From the cell containing the given text, extract its center point as [x, y] coordinate. 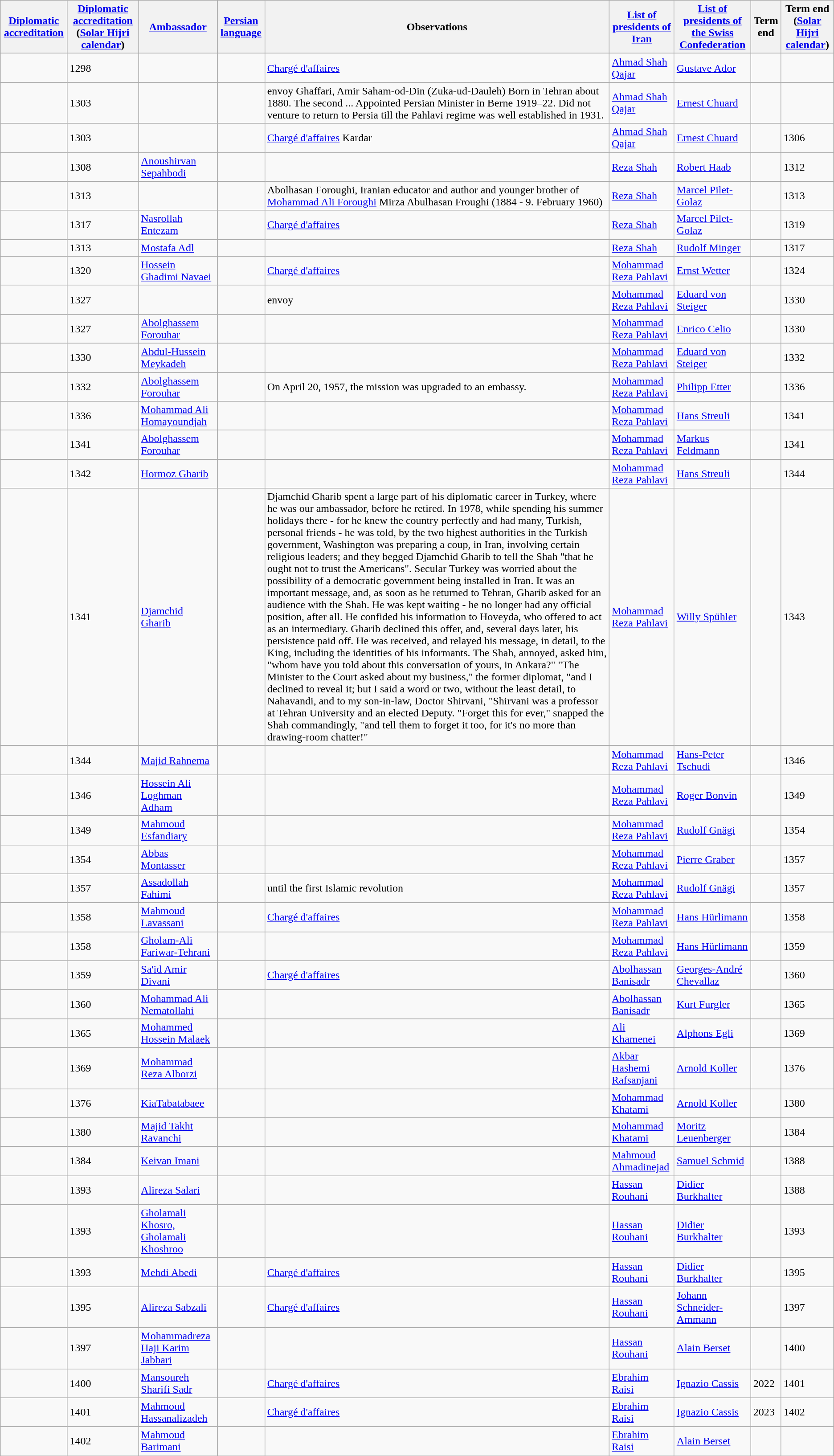
Mohammad Ali Nematollahi [178, 1004]
Rudolf Minger [712, 248]
Mehdi Abedi [178, 1272]
Observations [437, 27]
Alphons Egli [712, 1033]
Mahmoud Barimani [178, 1441]
Majid Rahnema [178, 760]
2022 [766, 1383]
Mahmoud Lavassani [178, 917]
Term end (Solar Hijri calendar) [807, 27]
KiaTabatabaee [178, 1103]
Gholam-Ali Fariwar-Tehrani [178, 946]
1342 [103, 474]
Kurt Furgler [712, 1004]
Hans-Peter Tschudi [712, 760]
Chargé d'affaires Kardar [437, 138]
Gholamali Khosro, Gholamali Khoshroo [178, 1231]
Hossein Ali Loghman Adham [178, 795]
Term end [766, 27]
Roger Bonvin [712, 795]
1298 [103, 68]
1308 [103, 167]
Ambassador [178, 27]
1343 [807, 617]
Johann Schneider-Ammann [712, 1307]
Mostafa Adl [178, 248]
Hossein Ghadimi Navaei [178, 271]
Ali Khamenei [642, 1033]
Abbas Montasser [178, 859]
Assadollah Fahimi [178, 888]
Willy Spühler [712, 617]
Mohammad Reza Alborzi [178, 1068]
Mohammadreza Haji Karim Jabbari [178, 1348]
Sa'id Amir Divani [178, 975]
Moritz Leuenberger [712, 1133]
List of presidents of the Swiss Confederation [712, 27]
1306 [807, 138]
Georges-André Chevallaz [712, 975]
Mahmoud Hassanalizadeh [178, 1412]
Enrico Celio [712, 329]
Keivan Imani [178, 1161]
Pierre Graber [712, 859]
1312 [807, 167]
Djamchid Gharib [178, 617]
Majid Takht Ravanchi [178, 1133]
Abolhasan Foroughi, Iranian educator and author and younger brother of Mohammad Ali Foroughi Mirza Abulhasan Froughi (1884 - 9. February 1960) [437, 196]
until the first Islamic revolution [437, 888]
Nasrollah Entezam [178, 225]
Mohammad Ali Homayoundjah [178, 416]
Samuel Schmid [712, 1161]
On April 20, 1957, the mission was upgraded to an embassy. [437, 387]
1320 [103, 271]
Alireza Salari [178, 1190]
Akbar Hashemi Rafsanjani [642, 1068]
List of presidents of Iran [642, 27]
Mahmoud Esfandiary [178, 830]
Alireza Sabzali [178, 1307]
Abdul-Hussein Meykadeh [178, 357]
Persian language [241, 27]
Markus Feldmann [712, 445]
Mahmoud Ahmadinejad [642, 1161]
Mohammed Hossein Malaek [178, 1033]
Philipp Etter [712, 387]
Diplomatic accreditation [34, 27]
2023 [766, 1412]
Gustave Ador [712, 68]
Mansoureh Sharifi Sadr [178, 1383]
Hormoz Gharib [178, 474]
1319 [807, 225]
Diplomatic accreditation (Solar Hijri calendar) [103, 27]
Robert Haab [712, 167]
Anoushirvan Sepahbodi [178, 167]
envoy [437, 299]
1324 [807, 271]
Ernst Wetter [712, 271]
